Scan for the cell matching the given text and deliver its (X, Y) coordinate at center. 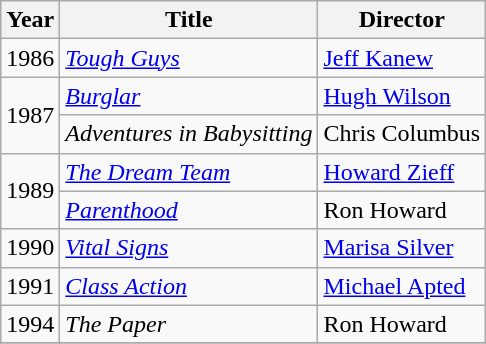
Vital Signs (189, 248)
1987 (30, 115)
Michael Apted (402, 286)
1994 (30, 324)
Tough Guys (189, 58)
Year (30, 20)
Howard Zieff (402, 172)
Class Action (189, 286)
The Dream Team (189, 172)
1990 (30, 248)
Burglar (189, 96)
The Paper (189, 324)
Chris Columbus (402, 134)
Director (402, 20)
Marisa Silver (402, 248)
1991 (30, 286)
Hugh Wilson (402, 96)
1989 (30, 191)
1986 (30, 58)
Adventures in Babysitting (189, 134)
Parenthood (189, 210)
Title (189, 20)
Jeff Kanew (402, 58)
